Return the (x, y) coordinate for the center point of the cell that contains the specified text.  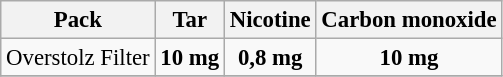
Tar (190, 20)
Pack (78, 20)
Carbon monoxide (409, 20)
Overstolz Filter (78, 58)
0,8 mg (270, 58)
Nicotine (270, 20)
